Output the (X, Y) coordinate of the center of the cell containing the given text.  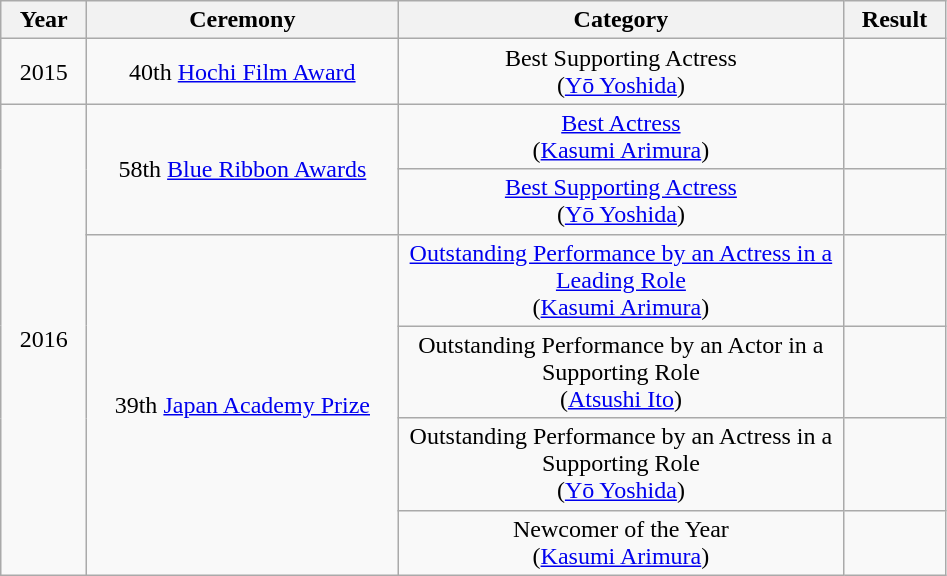
Result (894, 20)
Outstanding Performance by an Actor in a Supporting Role (Atsushi Ito) (621, 372)
Category (621, 20)
58th Blue Ribbon Awards (242, 169)
2015 (44, 72)
39th Japan Academy Prize (242, 404)
2016 (44, 340)
Outstanding Performance by an Actress in a Leading Role (Kasumi Arimura) (621, 280)
Ceremony (242, 20)
Year (44, 20)
Newcomer of the Year (Kasumi Arimura) (621, 542)
Outstanding Performance by an Actress in a Supporting Role (Yō Yoshida) (621, 464)
Best Actress (Kasumi Arimura) (621, 136)
40th Hochi Film Award (242, 72)
